Capture the cell that displays the provided text and extract its (X, Y) central coordinate. 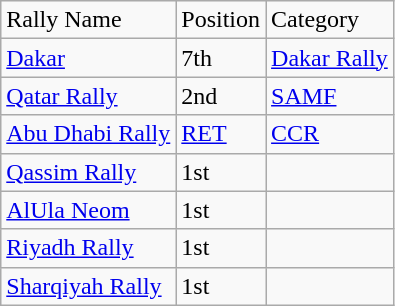
Position (221, 20)
AlUla Neom (88, 210)
Riyadh Rally (88, 248)
Sharqiyah Rally (88, 286)
CCR (330, 134)
7th (221, 58)
Rally Name (88, 20)
Abu Dhabi Rally (88, 134)
2nd (221, 96)
Category (330, 20)
Qassim Rally (88, 172)
Dakar (88, 58)
Dakar Rally (330, 58)
RET (221, 134)
Qatar Rally (88, 96)
SAMF (330, 96)
